Identify which cell holds the provided text, then report its (X, Y) central coordinate. 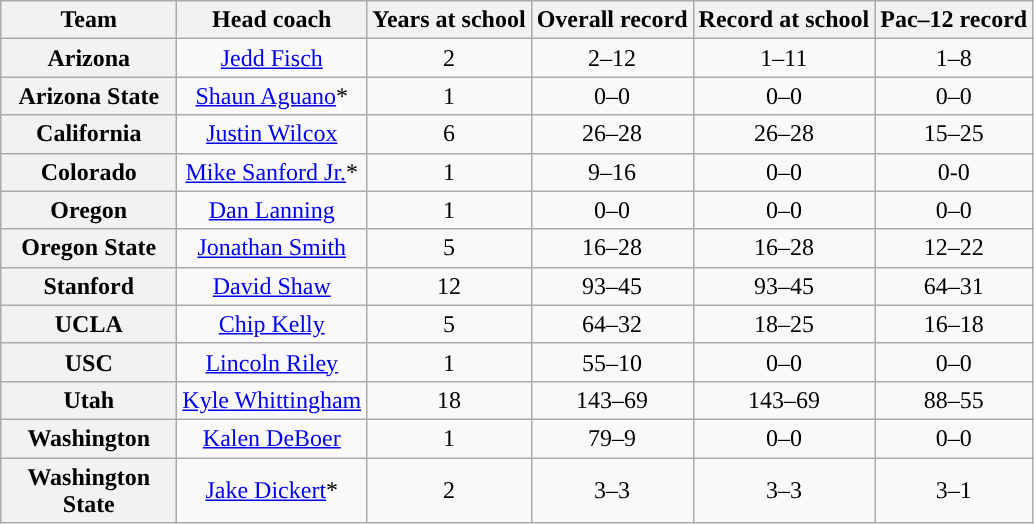
Chip Kelly (272, 324)
12 (449, 286)
1–8 (954, 58)
Mike Sanford Jr.* (272, 172)
18 (449, 400)
Head coach (272, 20)
Justin Wilcox (272, 134)
Pac–12 record (954, 20)
Stanford (89, 286)
Shaun Aguano* (272, 96)
Jake Dickert* (272, 490)
Washington State (89, 490)
Oregon (89, 210)
Oregon State (89, 248)
Utah (89, 400)
Overall record (612, 20)
Kyle Whittingham (272, 400)
18–25 (784, 324)
Jedd Fisch (272, 58)
Years at school (449, 20)
9–16 (612, 172)
Jonathan Smith (272, 248)
Record at school (784, 20)
Colorado (89, 172)
UCLA (89, 324)
64–31 (954, 286)
Dan Lanning (272, 210)
55–10 (612, 362)
Arizona State (89, 96)
Washington (89, 438)
Arizona (89, 58)
15–25 (954, 134)
David Shaw (272, 286)
California (89, 134)
64–32 (612, 324)
88–55 (954, 400)
6 (449, 134)
2–12 (612, 58)
0-0 (954, 172)
USC (89, 362)
1–11 (784, 58)
79–9 (612, 438)
3–1 (954, 490)
Lincoln Riley (272, 362)
Team (89, 20)
16–18 (954, 324)
Kalen DeBoer (272, 438)
12–22 (954, 248)
